Pinpoint the cell where the given text exists, returning its (x, y) midpoint coordinate. 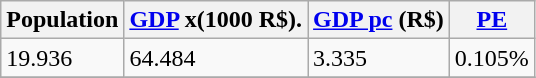
GDP pc (R$) (379, 20)
0.105% (492, 58)
19.936 (62, 58)
Population (62, 20)
3.335 (379, 58)
PE (492, 20)
GDP x(1000 R$). (216, 20)
64.484 (216, 58)
